Extract the (x, y) coordinate from the center of the cell holding the provided text.  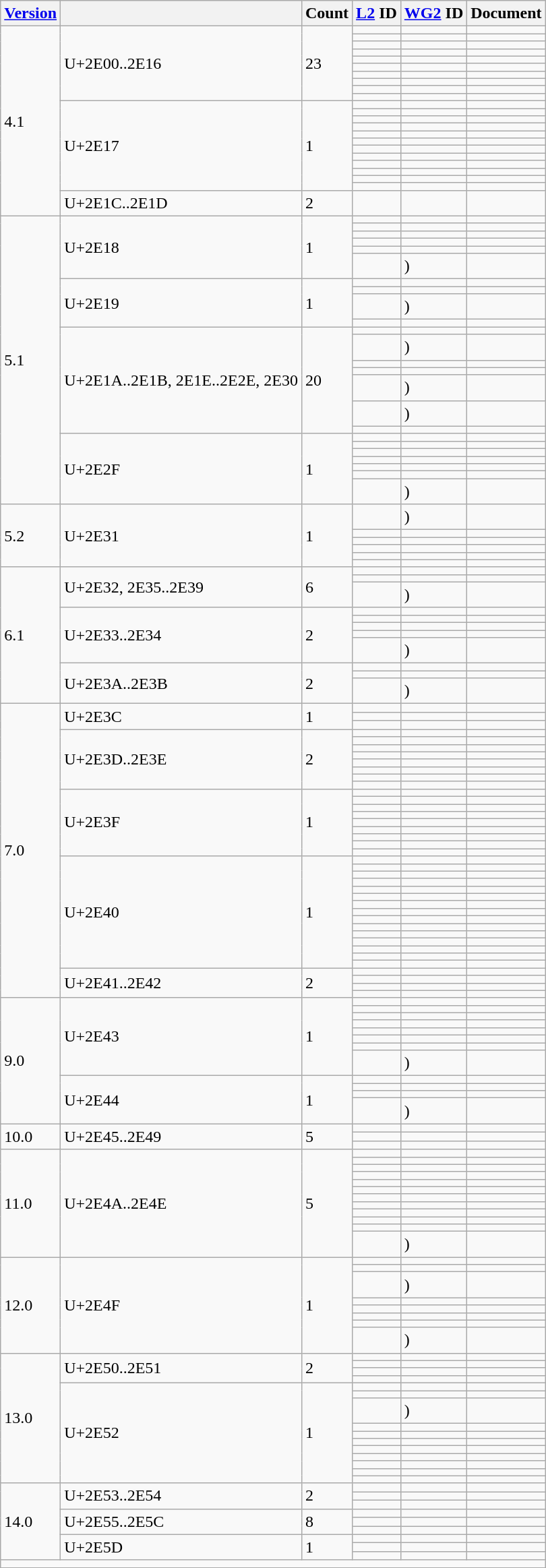
U+2E1C..2E1D (181, 203)
U+2E5D (181, 1547)
5.2 (31, 535)
U+2E2F (181, 469)
Document (506, 13)
8 (326, 1521)
5.1 (31, 360)
9.0 (31, 1061)
U+2E52 (181, 1433)
U+2E17 (181, 146)
U+2E00..2E16 (181, 63)
U+2E40 (181, 912)
U+2E3F (181, 822)
U+2E50..2E51 (181, 1368)
L2 ID (377, 13)
WG2 ID (433, 13)
11.0 (31, 1203)
U+2E55..2E5C (181, 1521)
U+2E45..2E49 (181, 1137)
U+2E41..2E42 (181, 983)
6 (326, 587)
6.1 (31, 635)
Version (31, 13)
20 (326, 380)
U+2E33..2E34 (181, 635)
U+2E32, 2E35..2E39 (181, 587)
U+2E3A..2E3B (181, 684)
4.1 (31, 121)
U+2E4A..2E4E (181, 1203)
U+2E4F (181, 1305)
U+2E3C (181, 717)
U+2E31 (181, 535)
U+2E44 (181, 1100)
U+2E19 (181, 303)
7.0 (31, 851)
Count (326, 13)
14.0 (31, 1521)
10.0 (31, 1137)
U+2E1A..2E1B, 2E1E..2E2E, 2E30 (181, 380)
U+2E53..2E54 (181, 1496)
U+2E43 (181, 1037)
12.0 (31, 1305)
U+2E18 (181, 247)
23 (326, 63)
13.0 (31, 1418)
U+2E3D..2E3E (181, 759)
